Locate the cell with the specified text and output its (x, y) center coordinate. 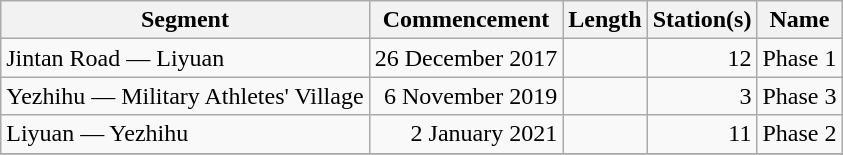
26 December 2017 (466, 58)
Name (800, 20)
Yezhihu — Military Athletes' Village (185, 96)
Phase 3 (800, 96)
Phase 2 (800, 134)
11 (702, 134)
Jintan Road — Liyuan (185, 58)
Liyuan — Yezhihu (185, 134)
Commencement (466, 20)
Phase 1 (800, 58)
Segment (185, 20)
Length (605, 20)
12 (702, 58)
2 January 2021 (466, 134)
3 (702, 96)
6 November 2019 (466, 96)
Station(s) (702, 20)
